Provide the [X, Y] coordinate of the cell's center where the given text is located.  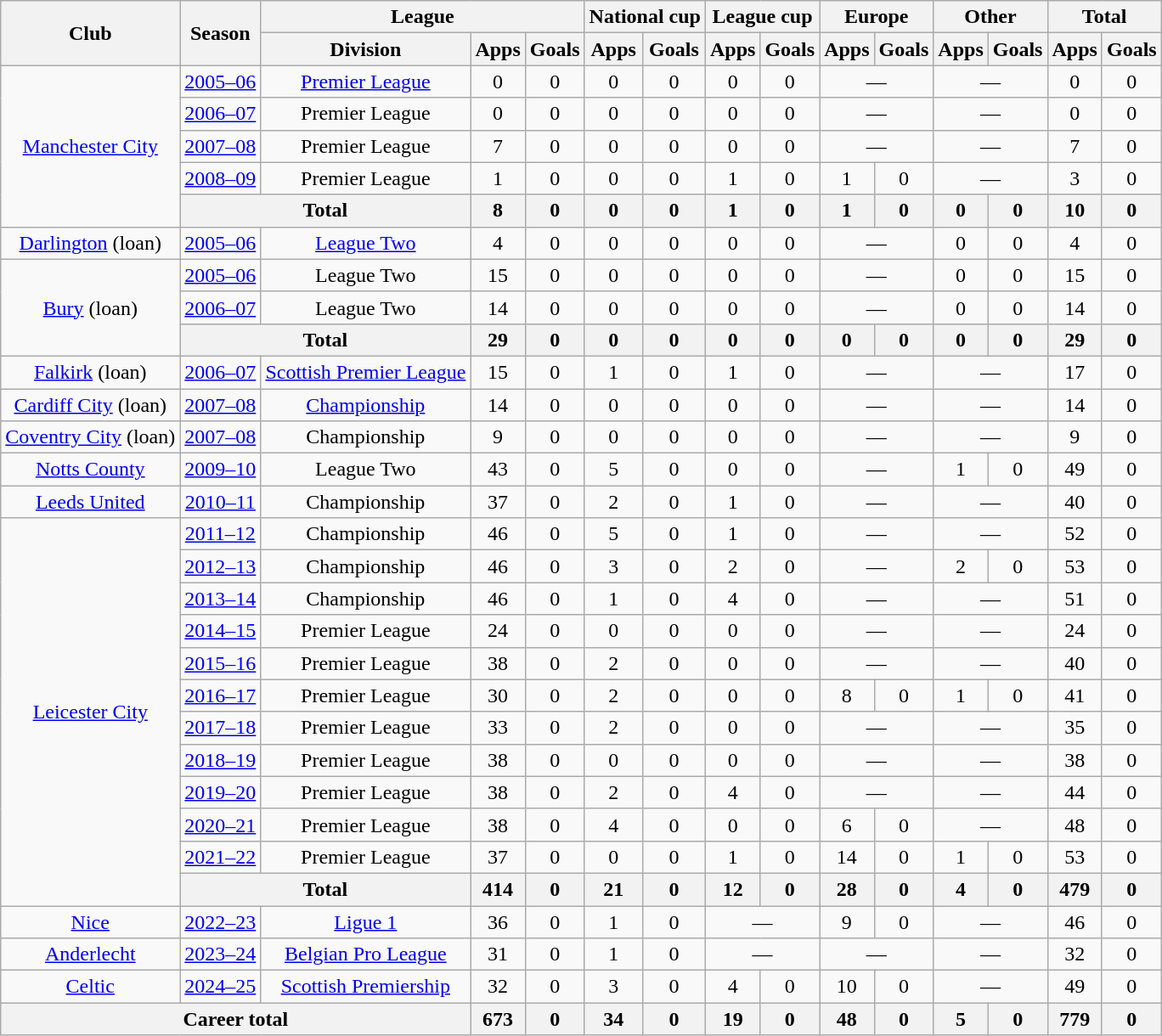
36 [498, 921]
2012–13 [221, 566]
League [423, 17]
44 [1075, 792]
Ligue 1 [365, 921]
2015–16 [221, 663]
414 [498, 889]
Scottish Premiership [365, 987]
41 [1075, 695]
Cardiff City (loan) [90, 405]
43 [498, 470]
30 [498, 695]
2017–18 [221, 728]
Other [990, 17]
2010–11 [221, 502]
2019–20 [221, 792]
Notts County [90, 470]
Scottish Premier League [365, 372]
2011–12 [221, 534]
Bury (loan) [90, 307]
Celtic [90, 987]
Falkirk (loan) [90, 372]
Leeds United [90, 502]
2009–10 [221, 470]
12 [732, 889]
Anderlecht [90, 954]
Nice [90, 921]
51 [1075, 599]
2020–21 [221, 825]
Europe [877, 17]
6 [847, 825]
35 [1075, 728]
2018–19 [221, 760]
Coventry City (loan) [90, 437]
Club [90, 33]
19 [732, 1019]
2014–15 [221, 631]
2008–09 [221, 178]
34 [613, 1019]
Darlington (loan) [90, 243]
2022–23 [221, 921]
2023–24 [221, 954]
479 [1075, 889]
Season [221, 33]
2024–25 [221, 987]
Belgian Pro League [365, 954]
673 [498, 1019]
21 [613, 889]
2021–22 [221, 857]
Manchester City [90, 146]
Leicester City [90, 712]
2013–14 [221, 599]
Division [365, 49]
33 [498, 728]
17 [1075, 372]
779 [1075, 1019]
28 [847, 889]
Career total [236, 1019]
31 [498, 954]
League cup [762, 17]
National cup [645, 17]
52 [1075, 534]
2016–17 [221, 695]
